For the text-containing cell, return its midpoint in (X, Y) coordinate format. 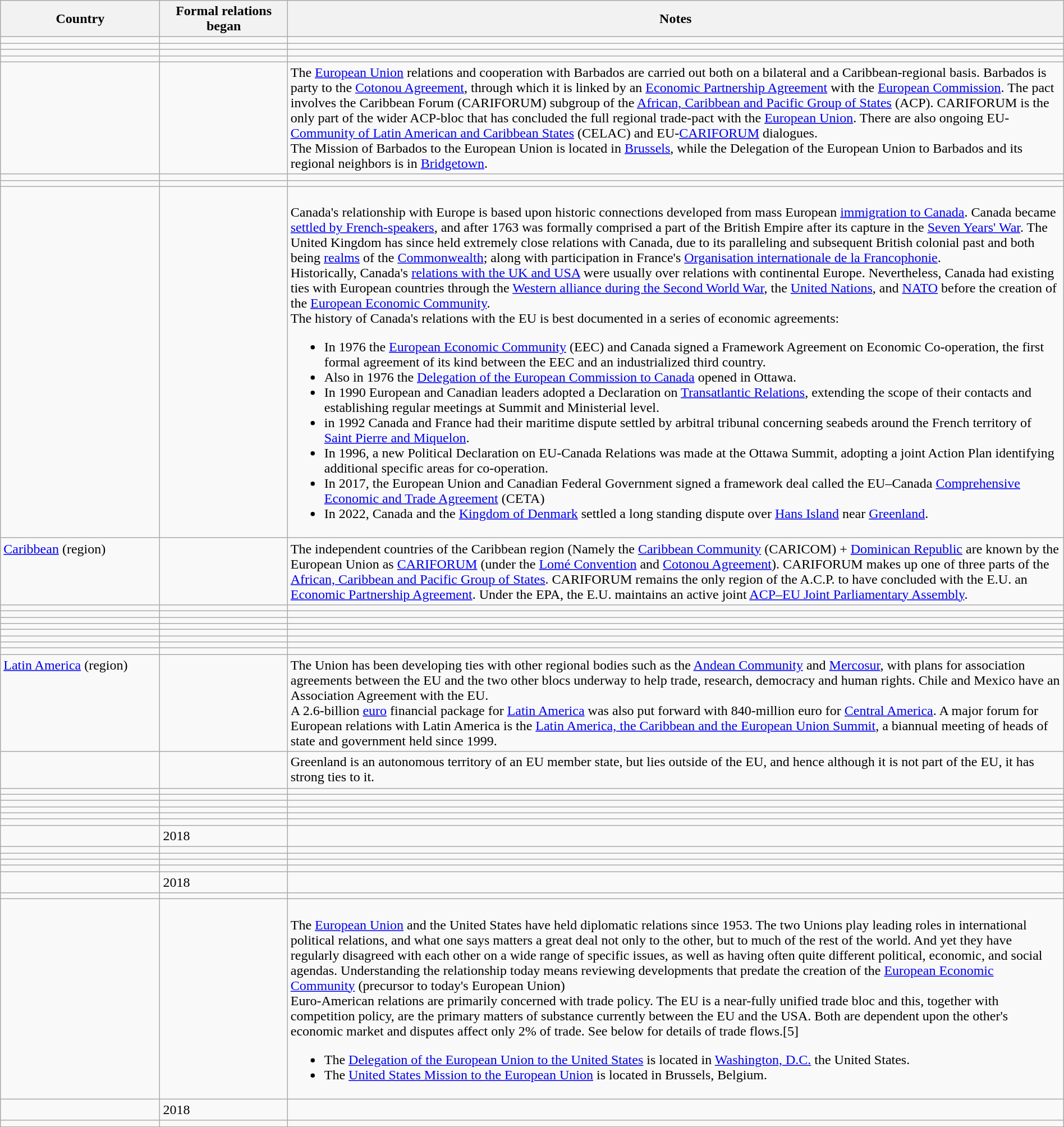
Country (80, 19)
Latin America (region) (80, 703)
Formal relations began (223, 19)
Notes (676, 19)
Caribbean (region) (80, 571)
